Determine the [X, Y] coordinate at the center of the cell enclosing the given text.  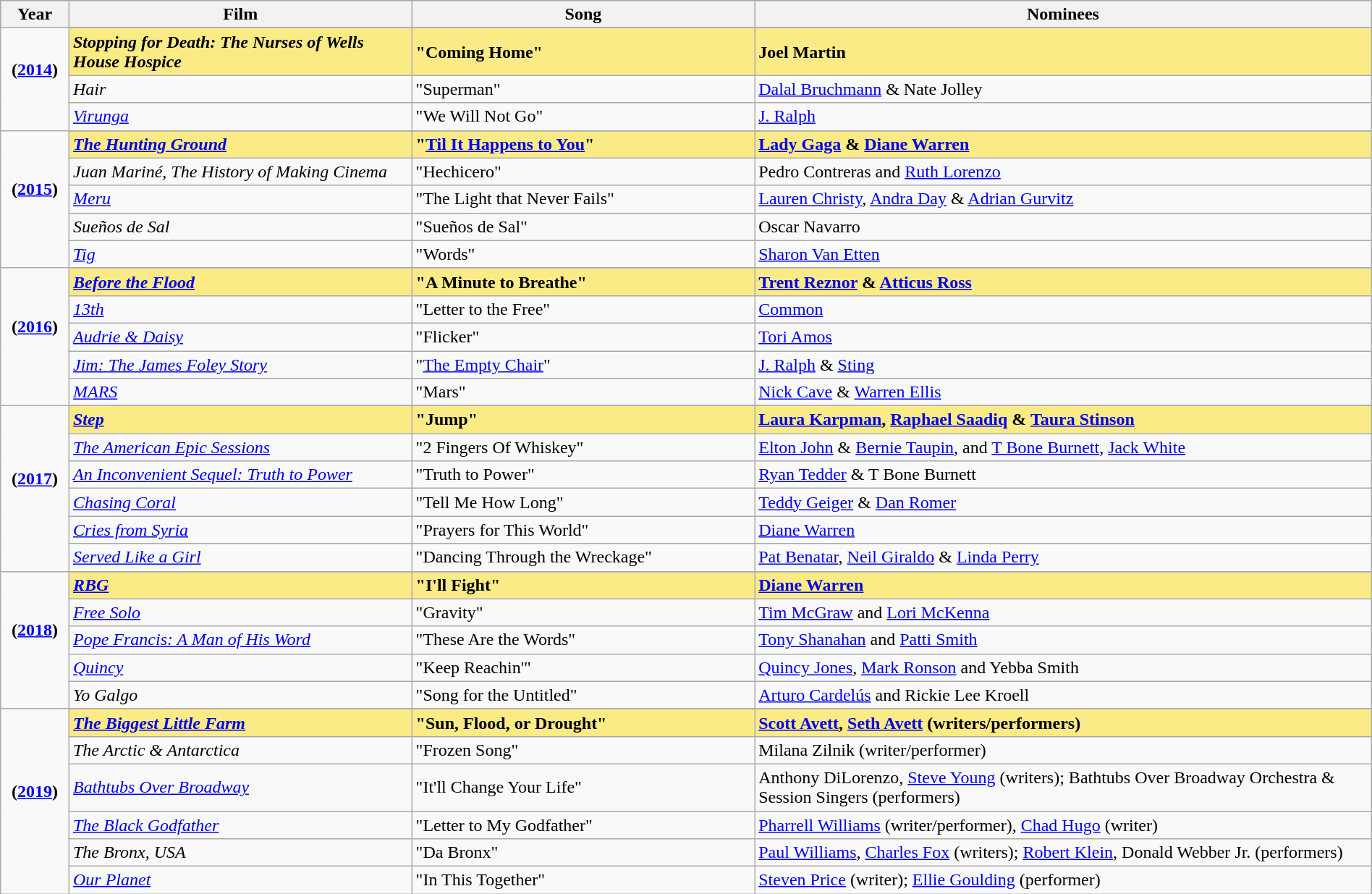
Pat Benatar, Neil Giraldo & Linda Perry [1064, 557]
"Keep Reachin'" [583, 667]
"The Empty Chair" [583, 364]
An Inconvenient Sequel: Truth to Power [240, 475]
Trent Reznor & Atticus Ross [1064, 282]
Pharrell Williams (writer/performer), Chad Hugo (writer) [1064, 825]
Nick Cave & Warren Ellis [1064, 392]
"Superman" [583, 89]
Paul Williams, Charles Fox (writers); Robert Klein, Donald Webber Jr. (performers) [1064, 853]
Quincy [240, 667]
Nominees [1064, 14]
Pope Francis: A Man of His Word [240, 640]
"Flicker" [583, 337]
"A Minute to Breathe" [583, 282]
Joel Martin [1064, 52]
Year [35, 14]
(2016) [35, 337]
Juan Mariné, The History of Making Cinema [240, 172]
The Biggest Little Farm [240, 722]
Chasing Coral [240, 502]
"2 Fingers Of Whiskey" [583, 447]
(2017) [35, 489]
"Letter to My Godfather" [583, 825]
Common [1064, 309]
"Jump" [583, 420]
Audrie & Daisy [240, 337]
The Hunting Ground [240, 144]
"Sun, Flood, or Drought" [583, 722]
"These Are the Words" [583, 640]
J. Ralph [1064, 117]
Lauren Christy, Andra Day & Adrian Gurvitz [1064, 199]
Arturo Cardelús and Rickie Lee Kroell [1064, 695]
"I'll Fight" [583, 585]
Dalal Bruchmann & Nate Jolley [1064, 89]
Quincy Jones, Mark Ronson and Yebba Smith [1064, 667]
Tori Amos [1064, 337]
"Letter to the Free" [583, 309]
Oscar Navarro [1064, 227]
"The Light that Never Fails" [583, 199]
"Prayers for This World" [583, 530]
Step [240, 420]
Free Solo [240, 612]
Bathtubs Over Broadway [240, 788]
The American Epic Sessions [240, 447]
Tig [240, 254]
(2014) [35, 80]
Yo Galgo [240, 695]
Stopping for Death: The Nurses of Wells House Hospice [240, 52]
"Gravity" [583, 612]
Laura Karpman, Raphael Saadiq & Taura Stinson [1064, 420]
Meru [240, 199]
Elton John & Bernie Taupin, and T Bone Burnett, Jack White [1064, 447]
Scott Avett, Seth Avett (writers/performers) [1064, 722]
The Bronx, USA [240, 853]
Sueños de Sal [240, 227]
"Frozen Song" [583, 750]
Milana Zilnik (writer/performer) [1064, 750]
"Truth to Power" [583, 475]
Served Like a Girl [240, 557]
13th [240, 309]
Anthony DiLorenzo, Steve Young (writers); Bathtubs Over Broadway Orchestra & Session Singers (performers) [1064, 788]
Tony Shanahan and Patti Smith [1064, 640]
"Hechicero" [583, 172]
Jim: The James Foley Story [240, 364]
RBG [240, 585]
(2018) [35, 640]
(2015) [35, 199]
Tim McGraw and Lori McKenna [1064, 612]
Steven Price (writer); Ellie Goulding (performer) [1064, 880]
Before the Flood [240, 282]
Song [583, 14]
"In This Together" [583, 880]
"It'll Change Your Life" [583, 788]
"Song for the Untitled" [583, 695]
Teddy Geiger & Dan Romer [1064, 502]
Lady Gaga & Diane Warren [1064, 144]
Sharon Van Etten [1064, 254]
Film [240, 14]
Our Planet [240, 880]
J. Ralph & Sting [1064, 364]
"Mars" [583, 392]
Hair [240, 89]
"Da Bronx" [583, 853]
"Words" [583, 254]
"Tell Me How Long" [583, 502]
MARS [240, 392]
Cries from Syria [240, 530]
"Til It Happens to You" [583, 144]
"Coming Home" [583, 52]
"We Will Not Go" [583, 117]
"Dancing Through the Wreckage" [583, 557]
Pedro Contreras and Ruth Lorenzo [1064, 172]
Virunga [240, 117]
"Sueños de Sal" [583, 227]
Ryan Tedder & T Bone Burnett [1064, 475]
The Black Godfather [240, 825]
The Arctic & Antarctica [240, 750]
(2019) [35, 801]
